Find where the given text appears and provide that cell's center as [X, Y] coordinate. 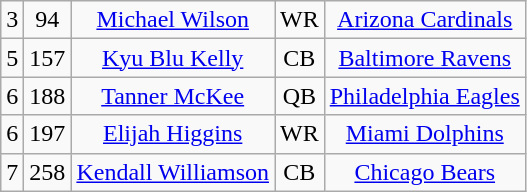
Elijah Higgins [173, 134]
Arizona Cardinals [424, 20]
157 [48, 58]
188 [48, 96]
QB [299, 96]
Kyu Blu Kelly [173, 58]
Miami Dolphins [424, 134]
197 [48, 134]
5 [12, 58]
Philadelphia Eagles [424, 96]
Kendall Williamson [173, 172]
Baltimore Ravens [424, 58]
94 [48, 20]
Michael Wilson [173, 20]
3 [12, 20]
Tanner McKee [173, 96]
7 [12, 172]
Chicago Bears [424, 172]
258 [48, 172]
